For the text-containing cell, return its midpoint in (X, Y) coordinate format. 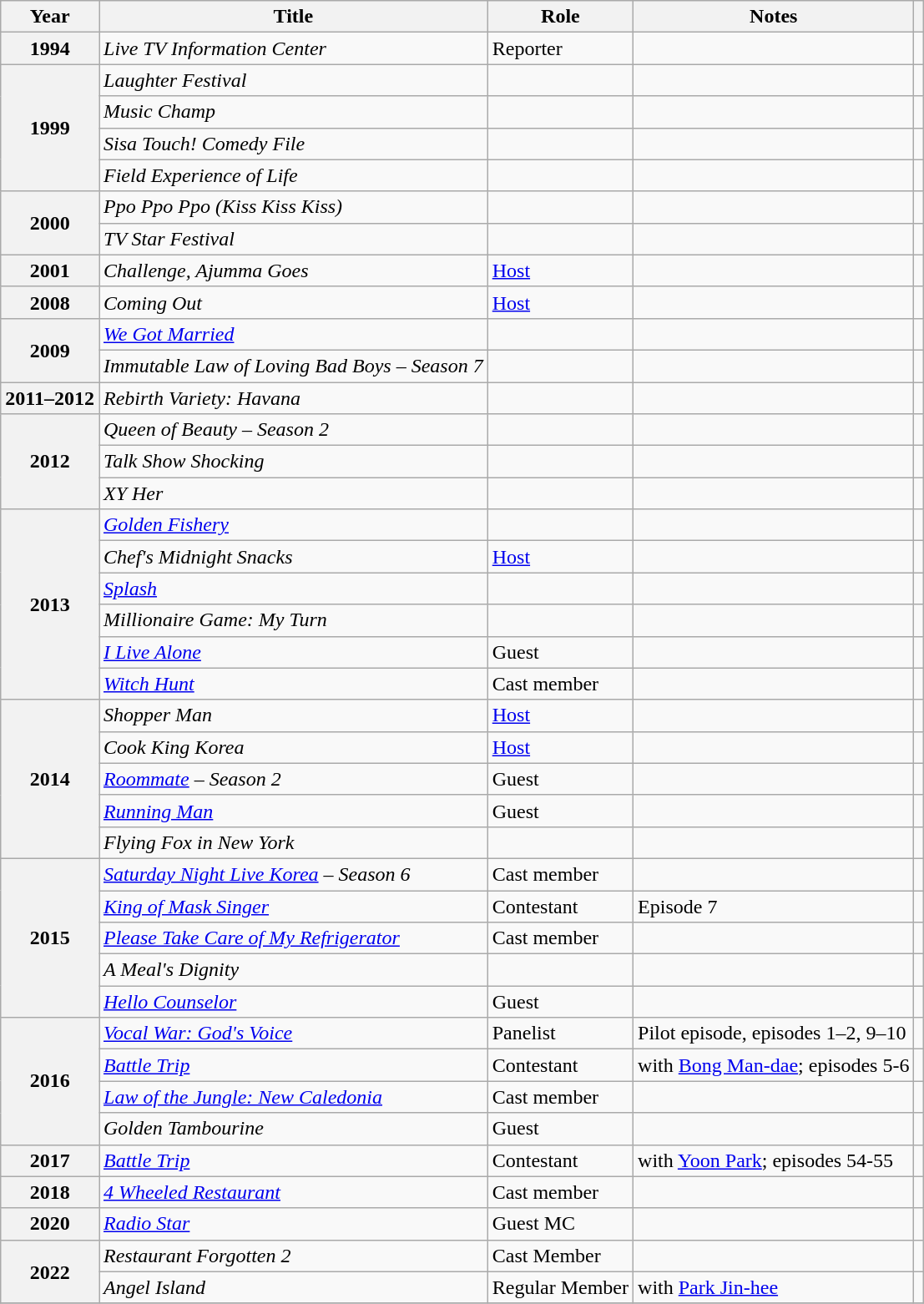
1999 (50, 128)
Saturday Night Live Korea – Season 6 (293, 874)
2015 (50, 938)
Splash (293, 589)
Regular Member (560, 1287)
Challenge, Ajumma Goes (293, 270)
Witch Hunt (293, 684)
Pilot episode, episodes 1–2, 9–10 (774, 1034)
Millionaire Game: My Turn (293, 620)
Angel Island (293, 1287)
Flying Fox in New York (293, 842)
2011–2012 (50, 398)
2001 (50, 270)
Cook King Korea (293, 747)
2008 (50, 302)
Role (560, 17)
Golden Tambourine (293, 1129)
Episode 7 (774, 906)
Law of the Jungle: New Caledonia (293, 1097)
TV Star Festival (293, 239)
2000 (50, 223)
Music Champ (293, 112)
4 Wheeled Restaurant (293, 1192)
We Got Married (293, 334)
2018 (50, 1192)
2009 (50, 350)
Reporter (560, 48)
Immutable Law of Loving Bad Boys – Season 7 (293, 366)
Radio Star (293, 1224)
XY Her (293, 493)
Coming Out (293, 302)
Chef's Midnight Snacks (293, 557)
King of Mask Singer (293, 906)
2022 (50, 1271)
Vocal War: God's Voice (293, 1034)
Panelist (560, 1034)
Cast Member (560, 1256)
Running Man (293, 811)
2013 (50, 604)
Notes (774, 17)
Shopper Man (293, 715)
Talk Show Shocking (293, 462)
with Park Jin-hee (774, 1287)
Golden Fishery (293, 525)
Queen of Beauty – Season 2 (293, 430)
Roommate – Season 2 (293, 779)
Title (293, 17)
Field Experience of Life (293, 175)
Guest MC (560, 1224)
1994 (50, 48)
A Meal's Dignity (293, 970)
Hello Counselor (293, 1002)
Please Take Care of My Refrigerator (293, 938)
2017 (50, 1160)
Rebirth Variety: Havana (293, 398)
Live TV Information Center (293, 48)
Ppo Ppo Ppo (Kiss Kiss Kiss) (293, 207)
Year (50, 17)
I Live Alone (293, 652)
2012 (50, 462)
2020 (50, 1224)
2016 (50, 1081)
with Yoon Park; episodes 54-55 (774, 1160)
2014 (50, 779)
Restaurant Forgotten 2 (293, 1256)
Laughter Festival (293, 80)
Sisa Touch! Comedy File (293, 144)
with Bong Man-dae; episodes 5-6 (774, 1065)
